Return the [X, Y] coordinate for the center point of the cell that contains the specified text.  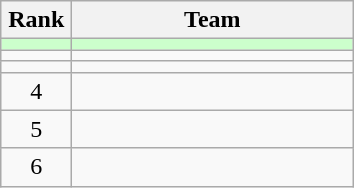
4 [36, 91]
Team [212, 20]
6 [36, 167]
Rank [36, 20]
5 [36, 129]
